Scan for the cell matching the given text and deliver its (X, Y) coordinate at center. 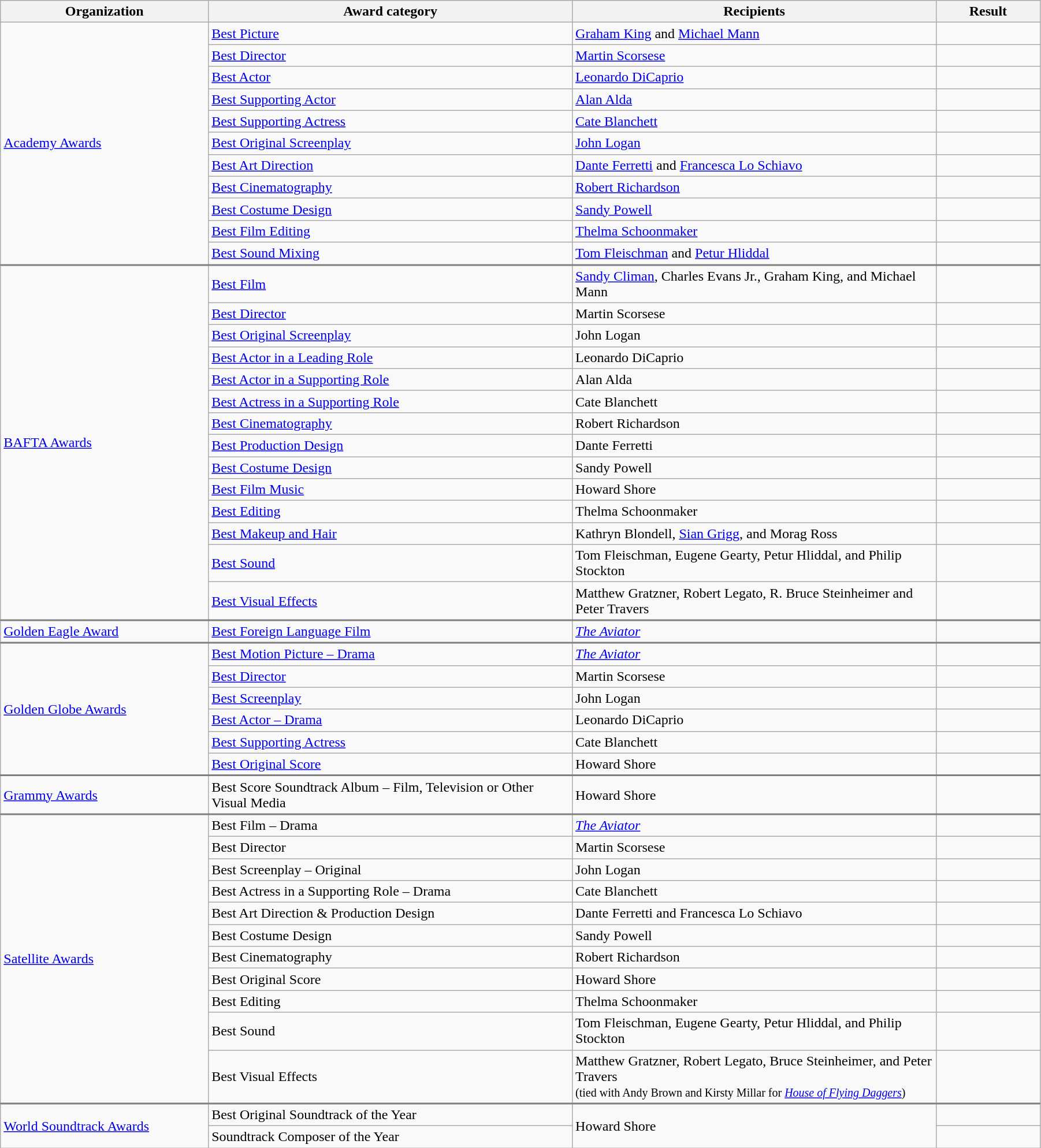
Grammy Awards (105, 795)
Sandy Climan, Charles Evans Jr., Graham King, and Michael Mann (754, 284)
Soundtrack Composer of the Year (391, 1137)
Best Film (391, 284)
Kathryn Blondell, Sian Grigg, and Morag Ross (754, 534)
Best Motion Picture – Drama (391, 654)
Best Screenplay (391, 698)
Satellite Awards (105, 959)
Academy Awards (105, 143)
Best Screenplay – Original (391, 869)
Matthew Gratzner, Robert Legato, R. Bruce Steinheimer and Peter Travers (754, 601)
Matthew Gratzner, Robert Legato, Bruce Steinheimer, and Peter Travers(tied with Andy Brown and Kirsty Millar for House of Flying Daggers) (754, 1076)
Best Original Soundtrack of the Year (391, 1115)
Best Score Soundtrack Album – Film, Television or Other Visual Media (391, 795)
Best Actress in a Supporting Role – Drama (391, 892)
Best Sound Mixing (391, 253)
Best Supporting Actor (391, 99)
Dante Ferretti (754, 445)
Best Film Editing (391, 231)
Best Picture (391, 33)
Tom Fleischman and Petur Hliddal (754, 253)
Best Actor (391, 77)
Golden Globe Awards (105, 709)
Result (988, 12)
Best Actress in a Supporting Role (391, 401)
Organization (105, 12)
Best Foreign Language Film (391, 632)
Best Art Direction (391, 165)
Best Art Direction & Production Design (391, 914)
Best Actor in a Supporting Role (391, 379)
World Soundtrack Awards (105, 1126)
Best Film – Drama (391, 826)
BAFTA Awards (105, 442)
Best Actor in a Leading Role (391, 357)
Award category (391, 12)
Best Production Design (391, 445)
Golden Eagle Award (105, 632)
Best Actor – Drama (391, 720)
Graham King and Michael Mann (754, 33)
Best Film Music (391, 490)
Recipients (754, 12)
Best Makeup and Hair (391, 534)
